Find where the given text appears and provide that cell's center as [x, y] coordinate. 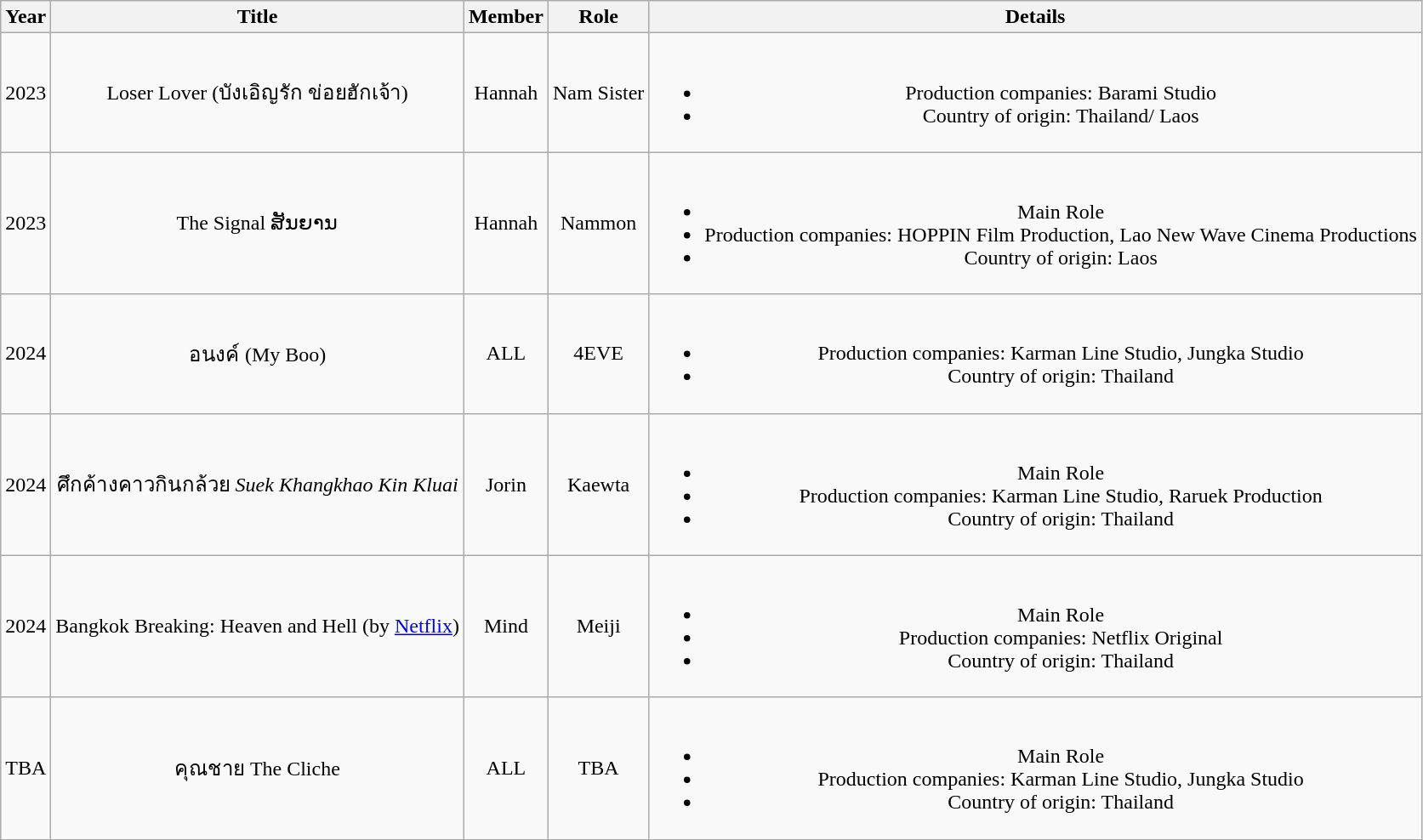
Main RoleProduction companies: Netflix OriginalCountry of origin: Thailand [1036, 626]
Jorin [505, 485]
Main RoleProduction companies: HOPPIN Film Production, Lao New Wave Cinema ProductionsCountry of origin: Laos [1036, 223]
Kaewta [598, 485]
Meiji [598, 626]
Production companies: Barami StudioCountry of origin: Thailand/ Laos [1036, 93]
Main RoleProduction companies: Karman Line Studio, Jungka StudioCountry of origin: Thailand [1036, 769]
Nammon [598, 223]
Member [505, 17]
คุณชาย The Cliche [258, 769]
The Signal ສັນຍານ [258, 223]
4EVE [598, 354]
อนงค์ (My Boo) [258, 354]
Bangkok Breaking: Heaven and Hell (by Netflix) [258, 626]
Year [26, 17]
Main RoleProduction companies: Karman Line Studio, Raruek ProductionCountry of origin: Thailand [1036, 485]
ศึกค้างคาวกินกล้วย Suek Khangkhao Kin Kluai [258, 485]
Nam Sister [598, 93]
Details [1036, 17]
Role [598, 17]
Mind [505, 626]
Production companies: Karman Line Studio, Jungka StudioCountry of origin: Thailand [1036, 354]
Title [258, 17]
Loser Lover (บังเอิญรัก ข่อยฮักเจ้า) [258, 93]
